Locate the cell with the specified text and output its (X, Y) center coordinate. 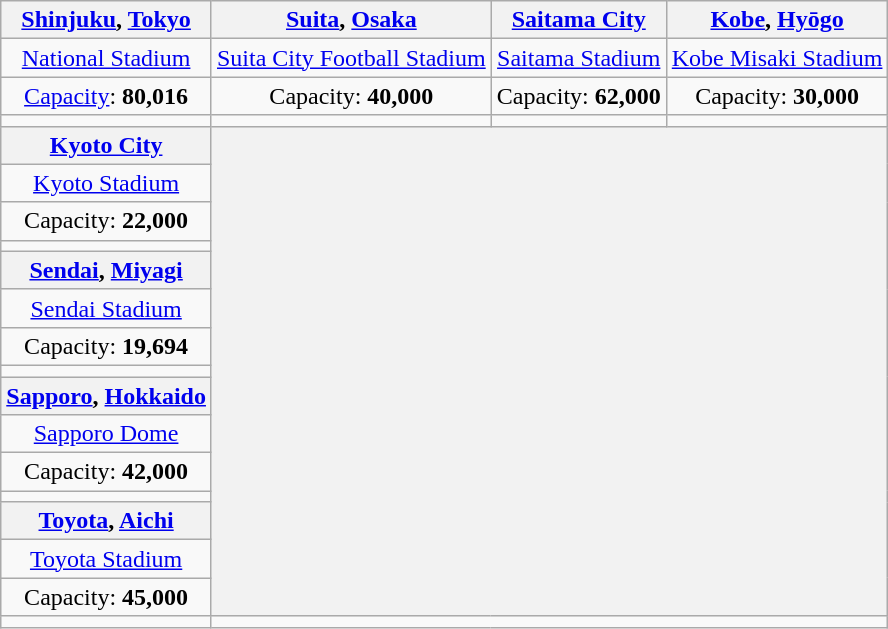
Sapporo Dome (106, 434)
Capacity: 42,000 (106, 472)
Suita, Osaka (351, 20)
National Stadium (106, 58)
Kobe, Hyōgo (777, 20)
Sendai Stadium (106, 308)
Toyota, Aichi (106, 521)
Suita City Football Stadium (351, 58)
Saitama Stadium (578, 58)
Kyoto Stadium (106, 183)
Capacity: 19,694 (106, 346)
Capacity: 30,000 (777, 96)
Capacity: 45,000 (106, 597)
Toyota Stadium (106, 559)
Sapporo, Hokkaido (106, 395)
Kyoto City (106, 145)
Capacity: 80,016 (106, 96)
Capacity: 40,000 (351, 96)
Capacity: 62,000 (578, 96)
Shinjuku, Tokyo (106, 20)
Saitama City (578, 20)
Kobe Misaki Stadium (777, 58)
Capacity: 22,000 (106, 221)
Sendai, Miyagi (106, 270)
